Return the [X, Y] coordinate for the center point of the cell that contains the specified text.  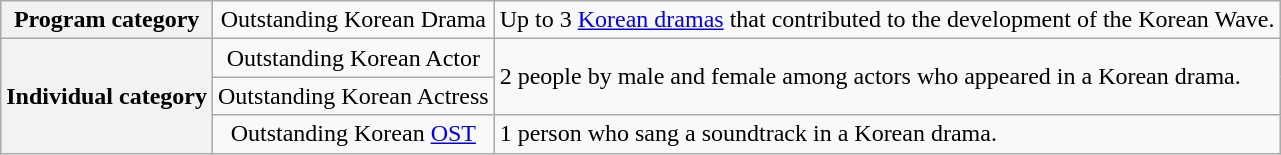
Individual category [107, 96]
Outstanding Korean Actor [354, 58]
2 people by male and female among actors who appeared in a Korean drama. [887, 77]
Up to 3 Korean dramas that contributed to the development of the Korean Wave. [887, 20]
Outstanding Korean OST [354, 134]
1 person who sang a soundtrack in a Korean drama. [887, 134]
Outstanding Korean Drama [354, 20]
Program category [107, 20]
Outstanding Korean Actress [354, 96]
